Capture the cell that displays the provided text and extract its (X, Y) central coordinate. 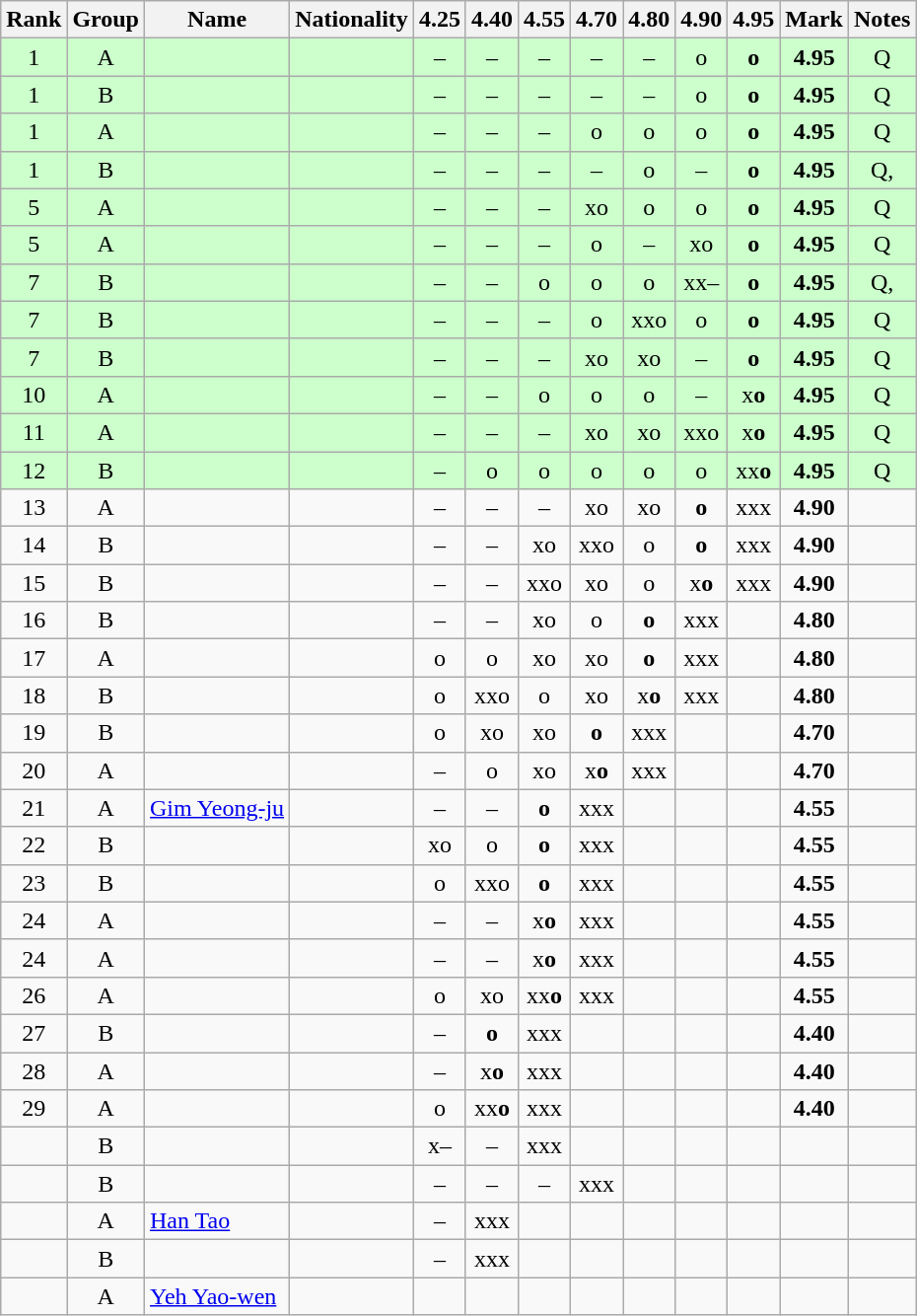
26 (34, 995)
x– (440, 1146)
19 (34, 733)
21 (34, 808)
27 (34, 1033)
Nationality (352, 20)
Gim Yeong-ju (217, 808)
17 (34, 658)
4.25 (440, 20)
12 (34, 471)
28 (34, 1070)
15 (34, 583)
Notes (882, 20)
16 (34, 621)
14 (34, 546)
Han Tao (217, 1221)
18 (34, 695)
10 (34, 395)
Rank (34, 20)
20 (34, 770)
22 (34, 845)
11 (34, 432)
13 (34, 508)
Yeh Yao-wen (217, 1296)
29 (34, 1109)
Mark (814, 20)
Group (106, 20)
Name (217, 20)
23 (34, 883)
xx– (702, 282)
